Extract the [x, y] coordinate from the center of the cell holding the provided text.  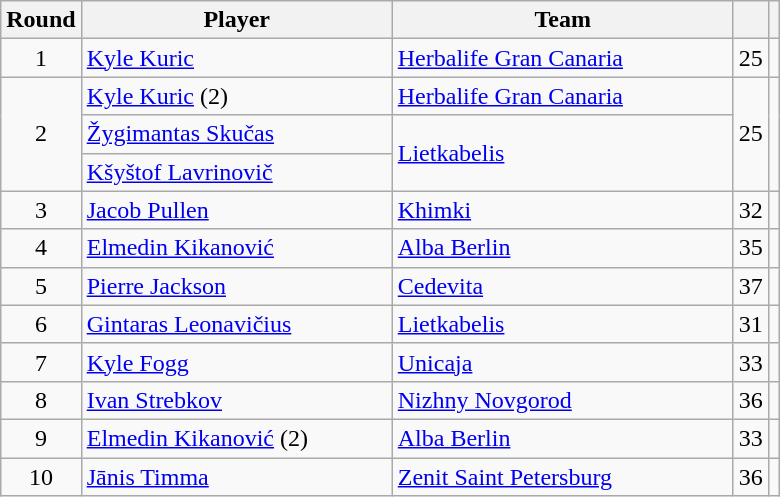
Zenit Saint Petersburg [562, 477]
Pierre Jackson [236, 286]
10 [41, 477]
8 [41, 400]
Kyle Kuric [236, 58]
Žygimantas Skučas [236, 134]
2 [41, 134]
31 [750, 324]
9 [41, 438]
Team [562, 20]
5 [41, 286]
Gintaras Leonavičius [236, 324]
Elmedin Kikanović (2) [236, 438]
4 [41, 248]
Ivan Strebkov [236, 400]
Kyle Kuric (2) [236, 96]
Jacob Pullen [236, 210]
3 [41, 210]
Kšyštof Lavrinovič [236, 172]
7 [41, 362]
1 [41, 58]
Kyle Fogg [236, 362]
Nizhny Novgorod [562, 400]
Cedevita [562, 286]
Player [236, 20]
32 [750, 210]
Jānis Timma [236, 477]
6 [41, 324]
37 [750, 286]
35 [750, 248]
Elmedin Kikanović [236, 248]
Unicaja [562, 362]
Round [41, 20]
Khimki [562, 210]
